For the text-containing cell, return its midpoint in [X, Y] coordinate format. 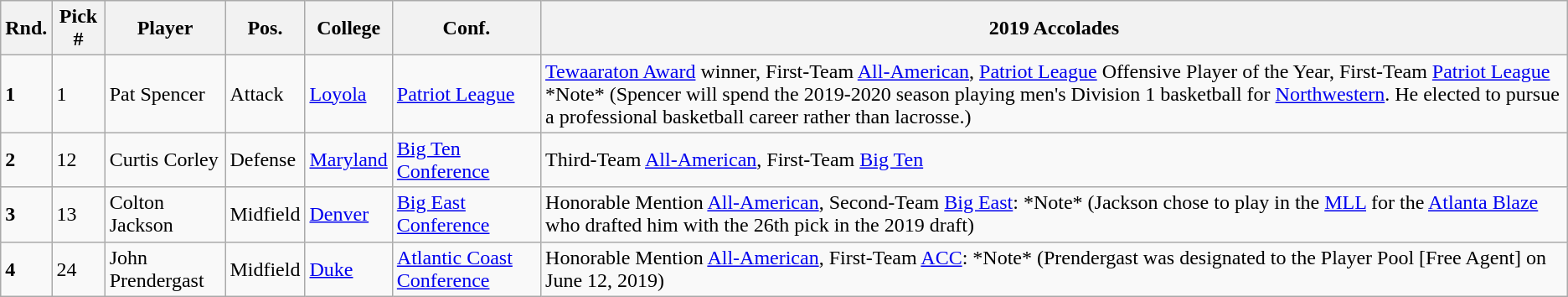
Honorable Mention All-American, First-Team ACC: *Note* (Prendergast was designated to the Player Pool [Free Agent] on June 12, 2019) [1055, 268]
Player [165, 29]
Patriot League [466, 94]
2 [27, 159]
Pos. [265, 29]
Colton Jackson [165, 215]
4 [27, 268]
Curtis Corley [165, 159]
Defense [265, 159]
College [348, 29]
24 [79, 268]
Pat Spencer [165, 94]
Big Ten Conference [466, 159]
Atlantic Coast Conference [466, 268]
John Prendergast [165, 268]
13 [79, 215]
Rnd. [27, 29]
Duke [348, 268]
Conf. [466, 29]
2019 Accolades [1055, 29]
Third-Team All-American, First-Team Big Ten [1055, 159]
12 [79, 159]
Pick # [79, 29]
Denver [348, 215]
3 [27, 215]
Big East Conference [466, 215]
Maryland [348, 159]
Attack [265, 94]
Loyola [348, 94]
